Return [x, y] of the center of cell containing provided text 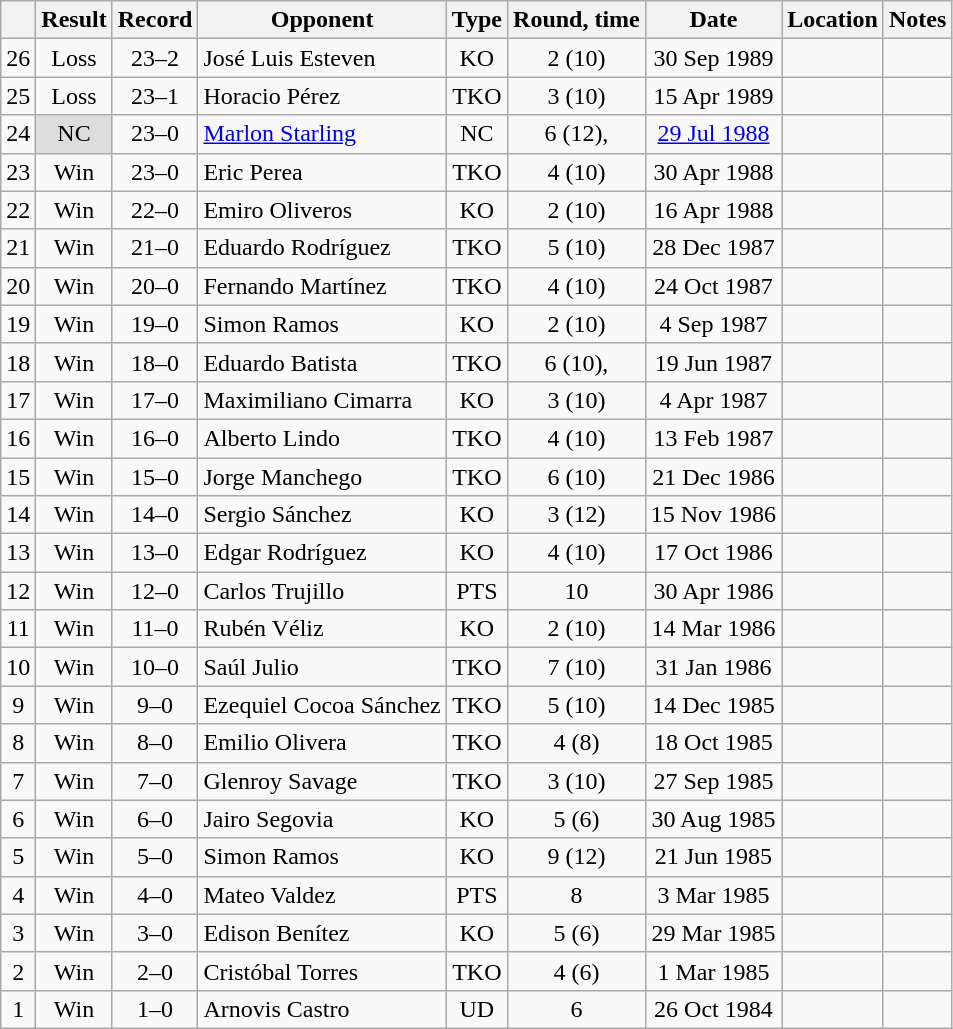
11 [18, 629]
21 [18, 248]
Glenroy Savage [322, 781]
13 Feb 1987 [713, 438]
9–0 [155, 705]
19–0 [155, 324]
18 Oct 1985 [713, 743]
Eduardo Rodríguez [322, 248]
22–0 [155, 210]
14–0 [155, 515]
Horacio Pérez [322, 96]
21 Jun 1985 [713, 857]
1 [18, 1009]
14 [18, 515]
16–0 [155, 438]
7 [18, 781]
Result [74, 20]
Eduardo Batista [322, 362]
Eric Perea [322, 172]
18–0 [155, 362]
Jorge Manchego [322, 477]
16 [18, 438]
15 [18, 477]
Fernando Martínez [322, 286]
17–0 [155, 400]
17 Oct 1986 [713, 553]
Alberto Lindo [322, 438]
Edison Benítez [322, 933]
31 Jan 1986 [713, 667]
30 Sep 1989 [713, 58]
30 Apr 1986 [713, 591]
11–0 [155, 629]
18 [18, 362]
3 (12) [577, 515]
10–0 [155, 667]
20 [18, 286]
29 Mar 1985 [713, 933]
Type [476, 20]
13–0 [155, 553]
14 Dec 1985 [713, 705]
20–0 [155, 286]
Ezequiel Cocoa Sánchez [322, 705]
Round, time [577, 20]
4 (6) [577, 971]
8–0 [155, 743]
19 Jun 1987 [713, 362]
15 Nov 1986 [713, 515]
4 [18, 895]
Rubén Véliz [322, 629]
Notes [917, 20]
Jairo Segovia [322, 819]
24 [18, 134]
Opponent [322, 20]
15 Apr 1989 [713, 96]
25 [18, 96]
30 Apr 1988 [713, 172]
Arnovis Castro [322, 1009]
27 Sep 1985 [713, 781]
6–0 [155, 819]
21 Dec 1986 [713, 477]
Emilio Olivera [322, 743]
23–1 [155, 96]
Marlon Starling [322, 134]
15–0 [155, 477]
23 [18, 172]
Location [833, 20]
6 (10) [577, 477]
Edgar Rodríguez [322, 553]
UD [476, 1009]
4 (8) [577, 743]
19 [18, 324]
17 [18, 400]
30 Aug 1985 [713, 819]
21–0 [155, 248]
26 [18, 58]
Date [713, 20]
1 Mar 1985 [713, 971]
24 Oct 1987 [713, 286]
12 [18, 591]
Saúl Julio [322, 667]
9 [18, 705]
9 (12) [577, 857]
Emiro Oliveros [322, 210]
José Luis Esteven [322, 58]
1–0 [155, 1009]
Record [155, 20]
7 (10) [577, 667]
5–0 [155, 857]
5 [18, 857]
3–0 [155, 933]
29 Jul 1988 [713, 134]
2–0 [155, 971]
Carlos Trujillo [322, 591]
7–0 [155, 781]
23–2 [155, 58]
6 (12), [577, 134]
28 Dec 1987 [713, 248]
Sergio Sánchez [322, 515]
3 [18, 933]
12–0 [155, 591]
Mateo Valdez [322, 895]
22 [18, 210]
14 Mar 1986 [713, 629]
4 Apr 1987 [713, 400]
13 [18, 553]
3 Mar 1985 [713, 895]
4 Sep 1987 [713, 324]
Maximiliano Cimarra [322, 400]
26 Oct 1984 [713, 1009]
Cristóbal Torres [322, 971]
2 [18, 971]
6 (10), [577, 362]
4–0 [155, 895]
16 Apr 1988 [713, 210]
